Return the (X, Y) coordinate for the center point of the cell that contains the specified text.  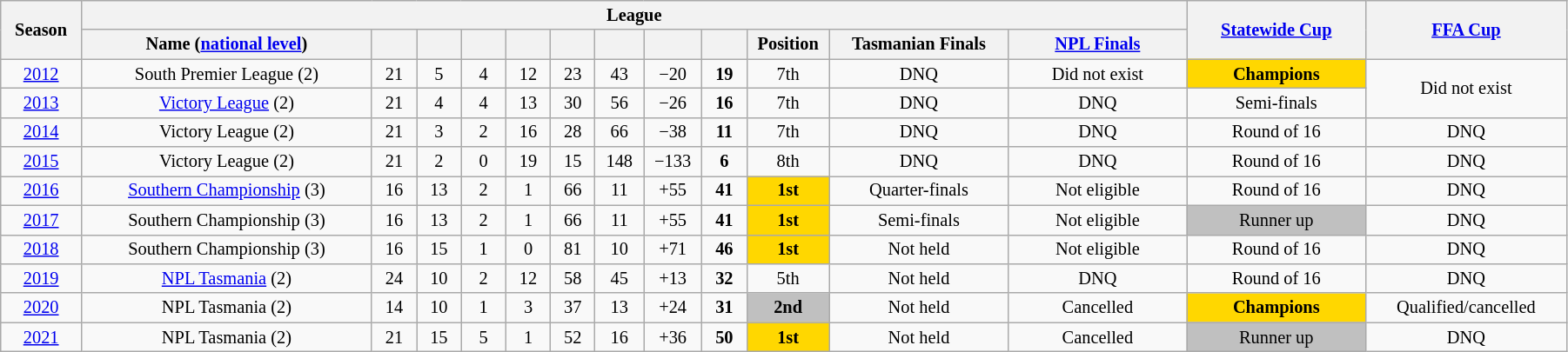
+36 (673, 337)
South Premier League (2) (227, 74)
League (635, 15)
Name (national level) (227, 44)
50 (724, 337)
8th (788, 162)
2021 (42, 337)
Quarter-finals (919, 190)
2nd (788, 308)
+24 (673, 308)
−26 (673, 103)
45 (620, 278)
46 (724, 249)
81 (573, 249)
2018 (42, 249)
58 (573, 278)
Qualified/cancelled (1465, 308)
37 (573, 308)
2016 (42, 190)
2012 (42, 74)
31 (724, 308)
2013 (42, 103)
+71 (673, 249)
NPL Finals (1098, 44)
2019 (42, 278)
2014 (42, 132)
+13 (673, 278)
24 (393, 278)
−133 (673, 162)
Position (788, 44)
56 (620, 103)
Season (42, 30)
Statewide Cup (1276, 30)
32 (724, 278)
−38 (673, 132)
28 (573, 132)
23 (573, 74)
2020 (42, 308)
6 (724, 162)
Tasmanian Finals (919, 44)
43 (620, 74)
FFA Cup (1465, 30)
5th (788, 278)
14 (393, 308)
148 (620, 162)
2017 (42, 220)
−20 (673, 74)
2015 (42, 162)
30 (573, 103)
52 (573, 337)
